Identify which cell holds the provided text, then report its (X, Y) central coordinate. 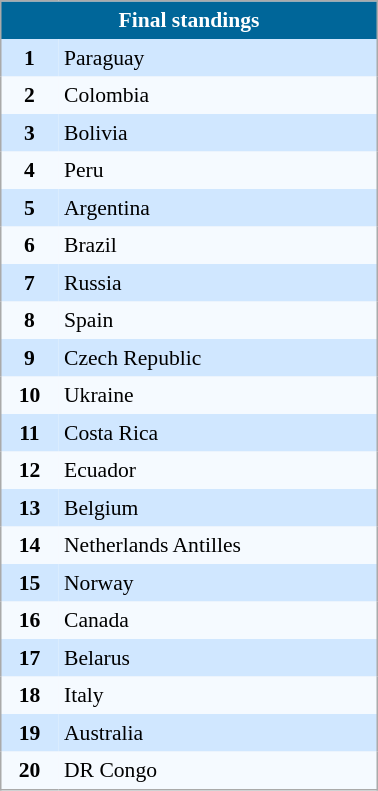
Norway (218, 583)
Ecuador (218, 471)
10 (29, 395)
12 (29, 471)
Russia (218, 283)
Paraguay (218, 58)
Ukraine (218, 395)
17 (29, 658)
Netherlands Antilles (218, 545)
Belgium (218, 508)
Italy (218, 695)
Czech Republic (218, 358)
4 (29, 171)
20 (29, 771)
2 (29, 95)
8 (29, 321)
11 (29, 433)
DR Congo (218, 771)
Costa Rica (218, 433)
Spain (218, 321)
Bolivia (218, 133)
Final standings (189, 20)
3 (29, 133)
Colombia (218, 95)
7 (29, 283)
14 (29, 545)
Canada (218, 621)
18 (29, 695)
Australia (218, 733)
Peru (218, 171)
9 (29, 358)
5 (29, 208)
Belarus (218, 658)
19 (29, 733)
1 (29, 58)
6 (29, 245)
16 (29, 621)
Argentina (218, 208)
13 (29, 508)
15 (29, 583)
Brazil (218, 245)
